Locate the cell with the specified text and output its (x, y) center coordinate. 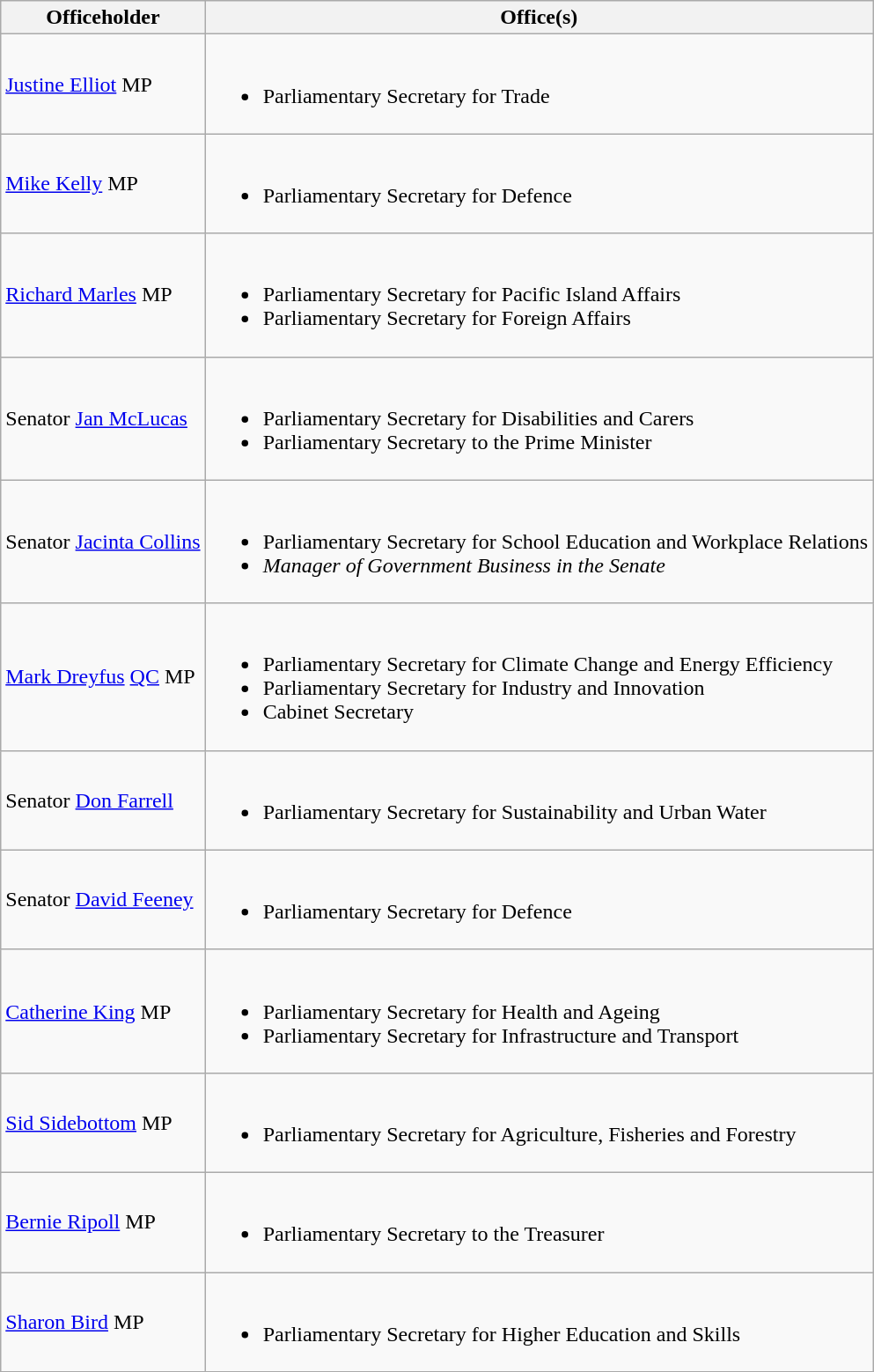
Senator Don Farrell (103, 800)
Parliamentary Secretary for Higher Education and Skills (539, 1321)
Mark Dreyfus QC MP (103, 676)
Parliamentary Secretary for School Education and Workplace RelationsManager of Government Business in the Senate (539, 542)
Parliamentary Secretary for Pacific Island AffairsParliamentary Secretary for Foreign Affairs (539, 295)
Catherine King MP (103, 1011)
Justine Elliot MP (103, 85)
Parliamentary Secretary for Sustainability and Urban Water (539, 800)
Parliamentary Secretary for Climate Change and Energy EfficiencyParliamentary Secretary for Industry and InnovationCabinet Secretary (539, 676)
Parliamentary Secretary for Agriculture, Fisheries and Forestry (539, 1122)
Officeholder (103, 18)
Parliamentary Secretary to the Treasurer (539, 1222)
Office(s) (539, 18)
Sharon Bird MP (103, 1321)
Senator David Feeney (103, 900)
Senator Jacinta Collins (103, 542)
Senator Jan McLucas (103, 418)
Parliamentary Secretary for Health and AgeingParliamentary Secretary for Infrastructure and Transport (539, 1011)
Sid Sidebottom MP (103, 1122)
Parliamentary Secretary for Disabilities and CarersParliamentary Secretary to the Prime Minister (539, 418)
Richard Marles MP (103, 295)
Parliamentary Secretary for Trade (539, 85)
Mike Kelly MP (103, 183)
Bernie Ripoll MP (103, 1222)
